For the text-containing cell, return its midpoint in [X, Y] coordinate format. 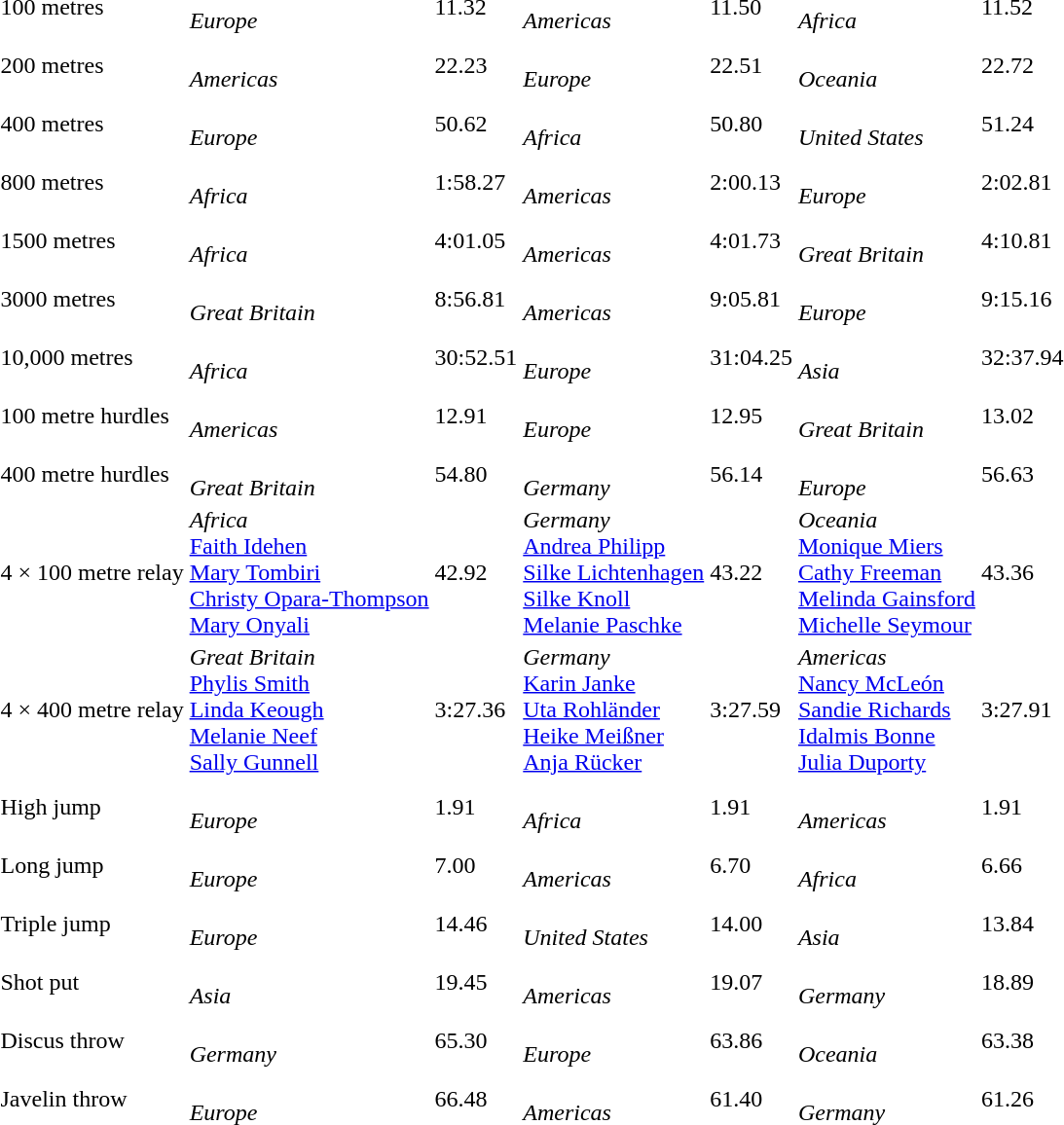
12.91 [476, 417]
14.46 [476, 925]
6.70 [752, 866]
50.80 [752, 125]
50.62 [476, 125]
56.14 [752, 475]
43.22 [752, 572]
3:27.36 [476, 709]
22.51 [752, 66]
12.95 [752, 417]
42.92 [476, 572]
AfricaFaith IdehenMary TombiriChristy Opara-ThompsonMary Onyali [310, 572]
8:56.81 [476, 300]
9:05.81 [752, 300]
OceaniaMonique MiersCathy FreemanMelinda GainsfordMichelle Seymour [886, 572]
1:58.27 [476, 183]
GermanyKarin JankeUta RohländerHeike MeißnerAnja Rücker [613, 709]
AmericasNancy McLeónSandie RichardsIdalmis BonneJulia Duporty [886, 709]
65.30 [476, 1041]
2:00.13 [752, 183]
22.23 [476, 66]
14.00 [752, 925]
7.00 [476, 866]
3:27.59 [752, 709]
63.86 [752, 1041]
19.07 [752, 983]
GermanyAndrea PhilippSilke LichtenhagenSilke KnollMelanie Paschke [613, 572]
Great BritainPhylis SmithLinda KeoughMelanie NeefSally Gunnell [310, 709]
4:01.73 [752, 241]
31:04.25 [752, 358]
54.80 [476, 475]
30:52.51 [476, 358]
4:01.05 [476, 241]
19.45 [476, 983]
